Provide the [x, y] coordinate of the cell's center where the given text is located.  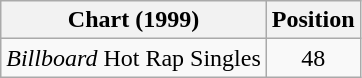
Position [313, 20]
Billboard Hot Rap Singles [134, 58]
48 [313, 58]
Chart (1999) [134, 20]
